Provide the (x, y) coordinate of the cell's center where the given text is located.  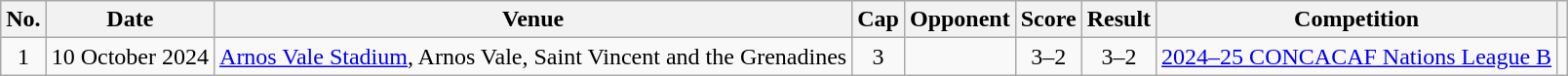
Result (1118, 19)
2024–25 CONCACAF Nations League B (1357, 57)
Opponent (960, 19)
Cap (879, 19)
Score (1048, 19)
Arnos Vale Stadium, Arnos Vale, Saint Vincent and the Grenadines (533, 57)
1 (23, 57)
Date (130, 19)
10 October 2024 (130, 57)
Competition (1357, 19)
3 (879, 57)
No. (23, 19)
Venue (533, 19)
